Find where the given text appears and provide that cell's center as [x, y] coordinate. 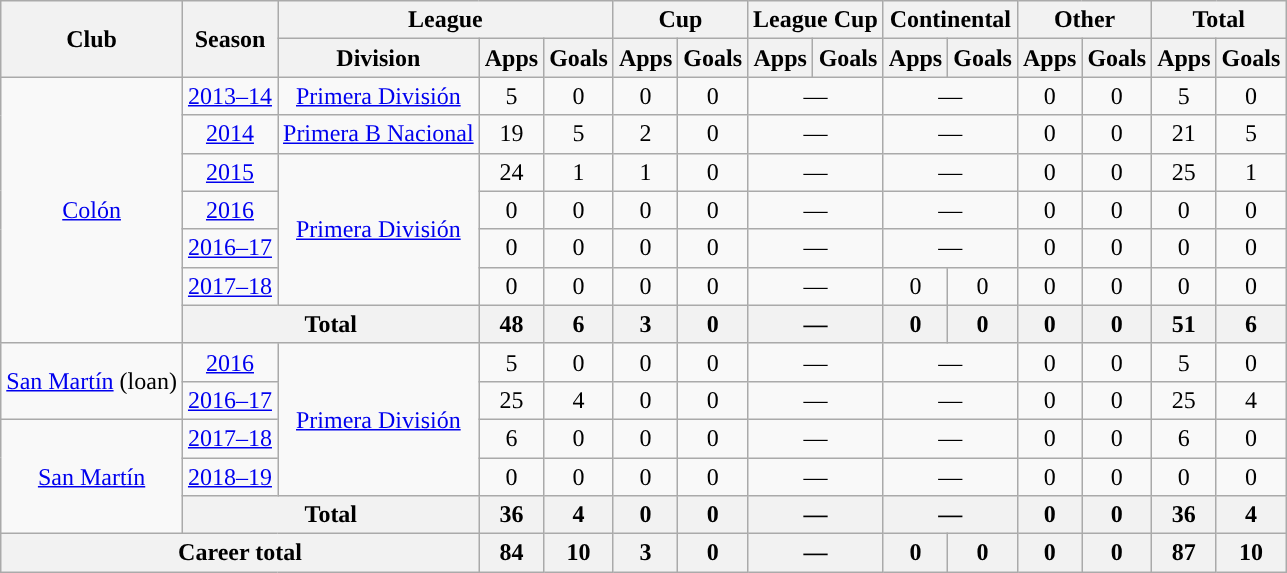
24 [511, 172]
2 [645, 134]
Cup [680, 20]
Primera B Nacional [379, 134]
Season [230, 39]
19 [511, 134]
2015 [230, 172]
2013–14 [230, 96]
Other [1084, 20]
Career total [240, 553]
2014 [230, 134]
Colón [92, 210]
2018–19 [230, 477]
Division [379, 58]
48 [511, 324]
87 [1184, 553]
Club [92, 39]
League [446, 20]
21 [1184, 134]
League Cup [816, 20]
San Martín [92, 476]
Continental [950, 20]
San Martín (loan) [92, 381]
51 [1184, 324]
84 [511, 553]
